Determine the [X, Y] coordinate at the center of the cell enclosing the given text.  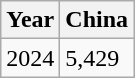
5,429 [97, 58]
2024 [30, 58]
Year [30, 20]
China [97, 20]
